From the cell containing the given text, extract its center point as [X, Y] coordinate. 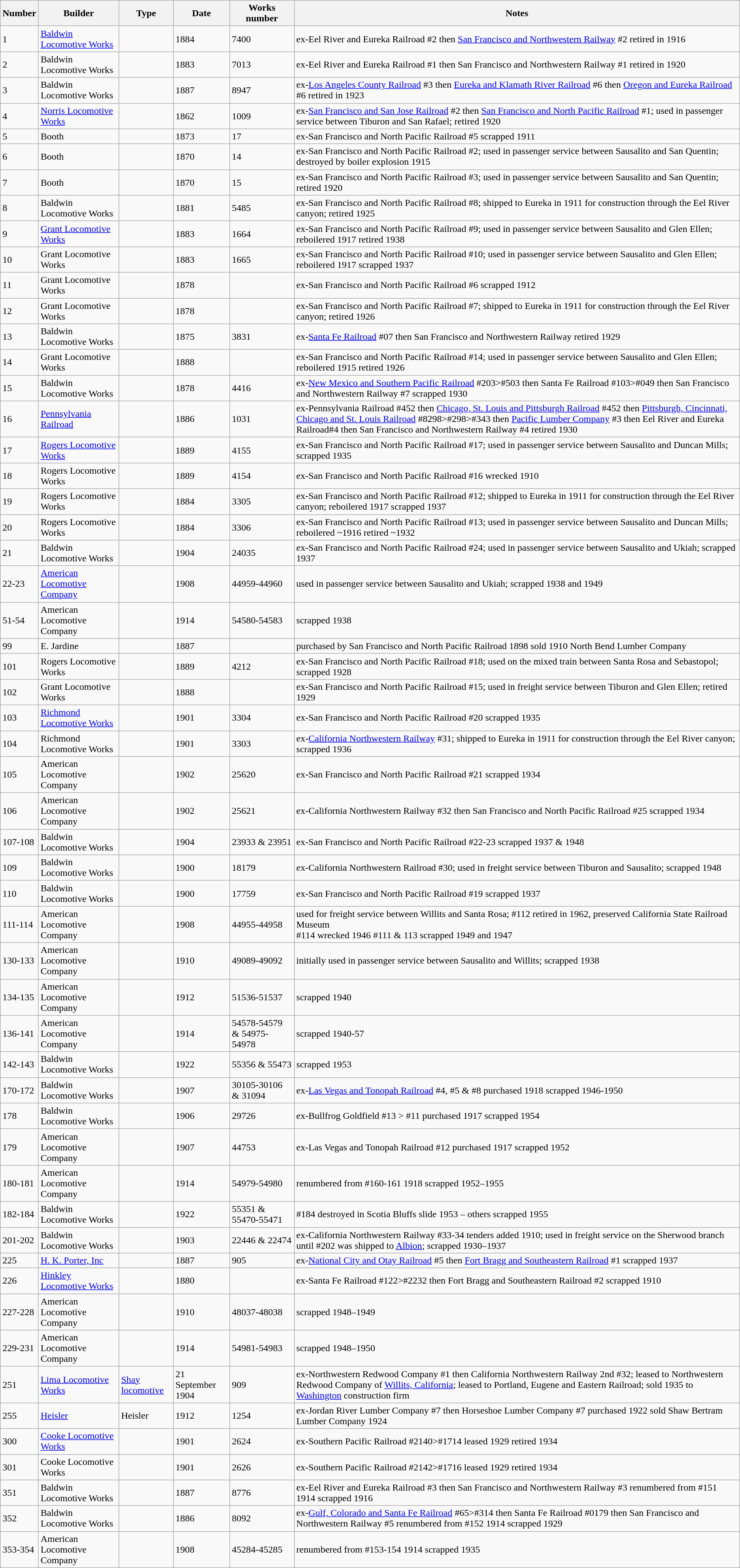
201-202 [19, 1240]
3304 [262, 717]
initially used in passenger service between Sausalito and Willits; scrapped 1938 [517, 961]
Hinkley Locomotive Works [79, 1281]
6 [19, 156]
130-133 [19, 961]
1254 [262, 1416]
54981-54983 [262, 1348]
23933 & 23951 [262, 842]
8 [19, 208]
ex-Southern Pacific Railroad #2140>#1714 leased 1929 retired 1934 [517, 1441]
1009 [262, 116]
4416 [262, 388]
Norris Locomotive Works [79, 116]
Lima Locomotive Works [79, 1385]
ex-Eel River and Eureka Railroad #3 then San Francisco and Northwestern Railway #3 renumbered from #151 1914 scrapped 1916 [517, 1493]
20 [19, 527]
3831 [262, 337]
Pennsylvania Railroad [79, 419]
Type [146, 13]
ex-San Francisco and North Pacific Railroad #2; used in passenger service between Sausalito and San Quentin; destroyed by boiler explosion 1915 [517, 156]
18179 [262, 868]
3306 [262, 527]
8092 [262, 1519]
4 [19, 116]
8776 [262, 1493]
48037-48038 [262, 1312]
44959-44960 [262, 584]
227-228 [19, 1312]
25621 [262, 811]
1906 [202, 1116]
21 September 1904 [202, 1385]
ex-San Francisco and North Pacific Railroad #22-23 scrapped 1937 & 1948 [517, 842]
ex-San Francisco and North Pacific Railroad #18; used on the mixed train between Santa Rosa and Sebastopol; scrapped 1928 [517, 666]
scrapped 1938 [517, 620]
Shay locomotive [146, 1385]
351 [19, 1493]
16 [19, 419]
ex-California Northwestern Railway #31; shipped to Eureka in 1911 for construction through the Eel River canyon; scrapped 1936 [517, 744]
54580-54583 [262, 620]
905 [262, 1261]
101 [19, 666]
ex-San Francisco and North Pacific Railroad #6 scrapped 1912 [517, 285]
22-23 [19, 584]
scrapped 1953 [517, 1064]
110 [19, 894]
51-54 [19, 620]
1031 [262, 419]
55356 & 55473 [262, 1064]
ex-San Francisco and North Pacific Railroad #7; shipped to Eureka in 1911 for construction through the Eel River canyon; retired 1926 [517, 311]
renumbered from #153-154 1914 scrapped 1935 [517, 1549]
352 [19, 1519]
ex-New Mexico and Southern Pacific Railroad #203>#503 then Santa Fe Railroad #103>#049 then San Francisco and Northwestern Railway #7 scrapped 1930 [517, 388]
7013 [262, 65]
134-135 [19, 997]
106 [19, 811]
1873 [202, 136]
170-172 [19, 1090]
5485 [262, 208]
142-143 [19, 1064]
1665 [262, 259]
H. K. Porter, Inc [79, 1261]
103 [19, 717]
225 [19, 1261]
ex-Los Angeles County Railroad #3 then Eureka and Klamath River Railroad #6 then Oregon and Eureka Railroad #6 retired in 1923 [517, 90]
54578-54579 & 54975-54978 [262, 1033]
1862 [202, 116]
301 [19, 1467]
renumbered from #160-161 1918 scrapped 1952–1955 [517, 1183]
ex-California Northwestern Railroad #30; used in freight service between Tiburon and Sausalito; scrapped 1948 [517, 868]
1664 [262, 234]
1875 [202, 337]
909 [262, 1385]
300 [19, 1441]
8947 [262, 90]
4155 [262, 450]
used in passenger service between Sausalito and Ukiah; scrapped 1938 and 1949 [517, 584]
105 [19, 775]
29726 [262, 1116]
7 [19, 183]
ex-San Francisco and North Pacific Railroad #14; used in passenger service between Sausalito and Glen Ellen; reboilered 1915 retired 1926 [517, 363]
9 [19, 234]
ex-San Francisco and North Pacific Railroad #15; used in freight service between Tiburon and Glen Ellen; retired 1929 [517, 692]
3 [19, 90]
ex-San Francisco and North Pacific Railroad #9; used in passenger service between Sausalito and Glen Ellen; reboilered 1917 retired 1938 [517, 234]
ex-Eel River and Eureka Railroad #2 then San Francisco and Northwestern Railway #2 retired in 1916 [517, 39]
30105-30106 & 31094 [262, 1090]
2624 [262, 1441]
182-184 [19, 1214]
ex-National City and Otay Railroad #5 then Fort Bragg and Southeastern Railroad #1 scrapped 1937 [517, 1261]
22446 & 22474 [262, 1240]
Works number [262, 13]
#184 destroyed in Scotia Bluffs slide 1953 – others scrapped 1955 [517, 1214]
Date [202, 13]
ex-Santa Fe Railroad #07 then San Francisco and Northwestern Railway retired 1929 [517, 337]
11 [19, 285]
ex-Bullfrog Goldfield #13 > #11 purchased 1917 scrapped 1954 [517, 1116]
55351 & 55470-55471 [262, 1214]
12 [19, 311]
Number [19, 13]
2 [19, 65]
Notes [517, 13]
178 [19, 1116]
104 [19, 744]
3303 [262, 744]
ex-San Francisco and North Pacific Railroad #5 scrapped 1911 [517, 136]
Builder [79, 13]
scrapped 1940 [517, 997]
179 [19, 1147]
ex-San Francisco and North Pacific Railroad #19 scrapped 1937 [517, 894]
ex-Las Vegas and Tonopah Railroad #4, #5 & #8 purchased 1918 scrapped 1946-1950 [517, 1090]
5 [19, 136]
7400 [262, 39]
ex-California Northwestern Railway #32 then San Francisco and North Pacific Railroad #25 scrapped 1934 [517, 811]
ex-Southern Pacific Railroad #2142>#1716 leased 1929 retired 1934 [517, 1467]
1 [19, 39]
255 [19, 1416]
353-354 [19, 1549]
ex-San Francisco and North Pacific Railroad #21 scrapped 1934 [517, 775]
scrapped 1948–1950 [517, 1348]
1903 [202, 1240]
3305 [262, 502]
ex-San Francisco and North Pacific Railroad #13; used in passenger service between Sausalito and Duncan Mills; reboilered ~1916 retired ~1932 [517, 527]
44753 [262, 1147]
ex-San Francisco and North Pacific Railroad #20 scrapped 1935 [517, 717]
ex-San Francisco and North Pacific Railroad #17; used in passenger service between Sausalito and Duncan Mills; scrapped 1935 [517, 450]
1881 [202, 208]
49089-49092 [262, 961]
18 [19, 476]
180-181 [19, 1183]
19 [19, 502]
251 [19, 1385]
136-141 [19, 1033]
99 [19, 646]
scrapped 1948–1949 [517, 1312]
scrapped 1940-57 [517, 1033]
109 [19, 868]
ex-Santa Fe Railroad #122>#2232 then Fort Bragg and Southeastern Railroad #2 scrapped 1910 [517, 1281]
4154 [262, 476]
226 [19, 1281]
107-108 [19, 842]
24035 [262, 553]
229-231 [19, 1348]
ex-Jordan River Lumber Company #7 then Horseshoe Lumber Company #7 purchased 1922 sold Shaw Bertram Lumber Company 1924 [517, 1416]
ex-San Francisco and North Pacific Railroad #10; used in passenger service between Sausalito and Glen Ellen; reboilered 1917 scrapped 1937 [517, 259]
purchased by San Francisco and North Pacific Railroad 1898 sold 1910 North Bend Lumber Company [517, 646]
17759 [262, 894]
13 [19, 337]
111-114 [19, 924]
25620 [262, 775]
51536-51537 [262, 997]
ex-San Francisco and North Pacific Railroad #16 wrecked 1910 [517, 476]
44955-44958 [262, 924]
ex-San Francisco and North Pacific Railroad #8; shipped to Eureka in 1911 for construction through the Eel River canyon; retired 1925 [517, 208]
ex-Las Vegas and Tonopah Railroad #12 purchased 1917 scrapped 1952 [517, 1147]
21 [19, 553]
E. Jardine [79, 646]
ex-Eel River and Eureka Railroad #1 then San Francisco and Northwestern Railway #1 retired in 1920 [517, 65]
ex-San Francisco and North Pacific Railroad #3; used in passenger service between Sausalito and San Quentin; retired 1920 [517, 183]
2626 [262, 1467]
1880 [202, 1281]
54979-54980 [262, 1183]
4212 [262, 666]
10 [19, 259]
ex-San Francisco and North Pacific Railroad #24; used in passenger service between Sausalito and Ukiah; scrapped 1937 [517, 553]
45284-45285 [262, 1549]
102 [19, 692]
